For the text-containing cell, return its midpoint in (x, y) coordinate format. 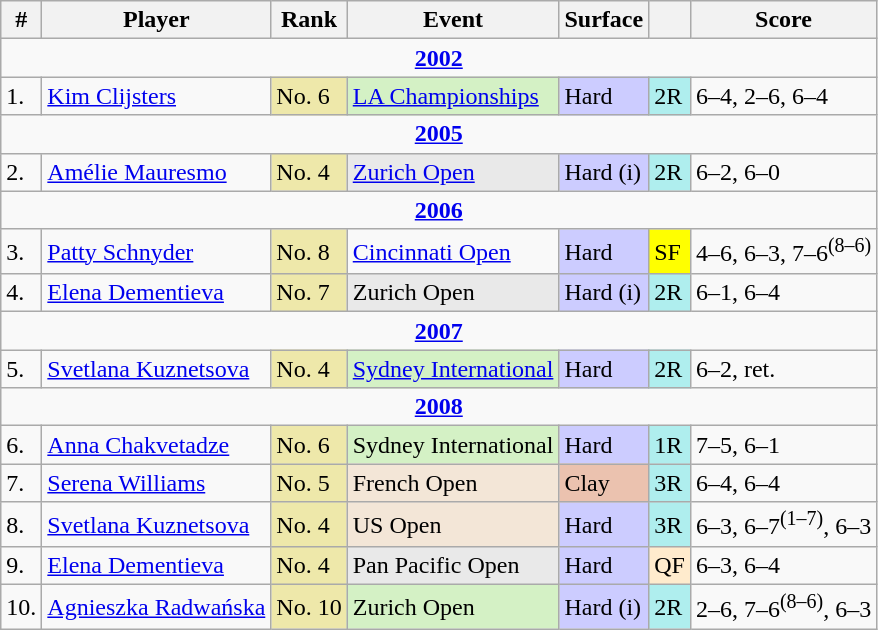
6–1, 6–4 (783, 293)
4–6, 6–3, 7–6(8–6) (783, 252)
Event (453, 20)
6–4, 6–4 (783, 483)
9. (22, 566)
1R (670, 445)
5. (22, 369)
French Open (453, 483)
8. (22, 524)
7–5, 6–1 (783, 445)
6–4, 2–6, 6–4 (783, 96)
7. (22, 483)
1. (22, 96)
3. (22, 252)
6. (22, 445)
2006 (439, 210)
10. (22, 608)
QF (670, 566)
SF (670, 252)
LA Championships (453, 96)
Anna Chakvetadze (156, 445)
No. 8 (309, 252)
Amélie Mauresmo (156, 172)
No. 7 (309, 293)
Player (156, 20)
US Open (453, 524)
Serena Williams (156, 483)
Kim Clijsters (156, 96)
No. 10 (309, 608)
2008 (439, 407)
Cincinnati Open (453, 252)
2–6, 7–6(8–6), 6–3 (783, 608)
Pan Pacific Open (453, 566)
# (22, 20)
2007 (439, 331)
Patty Schnyder (156, 252)
4. (22, 293)
Clay (604, 483)
Surface (604, 20)
Score (783, 20)
6–3, 6–7(1–7), 6–3 (783, 524)
No. 5 (309, 483)
Rank (309, 20)
6–3, 6–4 (783, 566)
Agnieszka Radwańska (156, 608)
2002 (439, 58)
6–2, 6–0 (783, 172)
2005 (439, 134)
6–2, ret. (783, 369)
2. (22, 172)
